For the text-containing cell, return its midpoint in [X, Y] coordinate format. 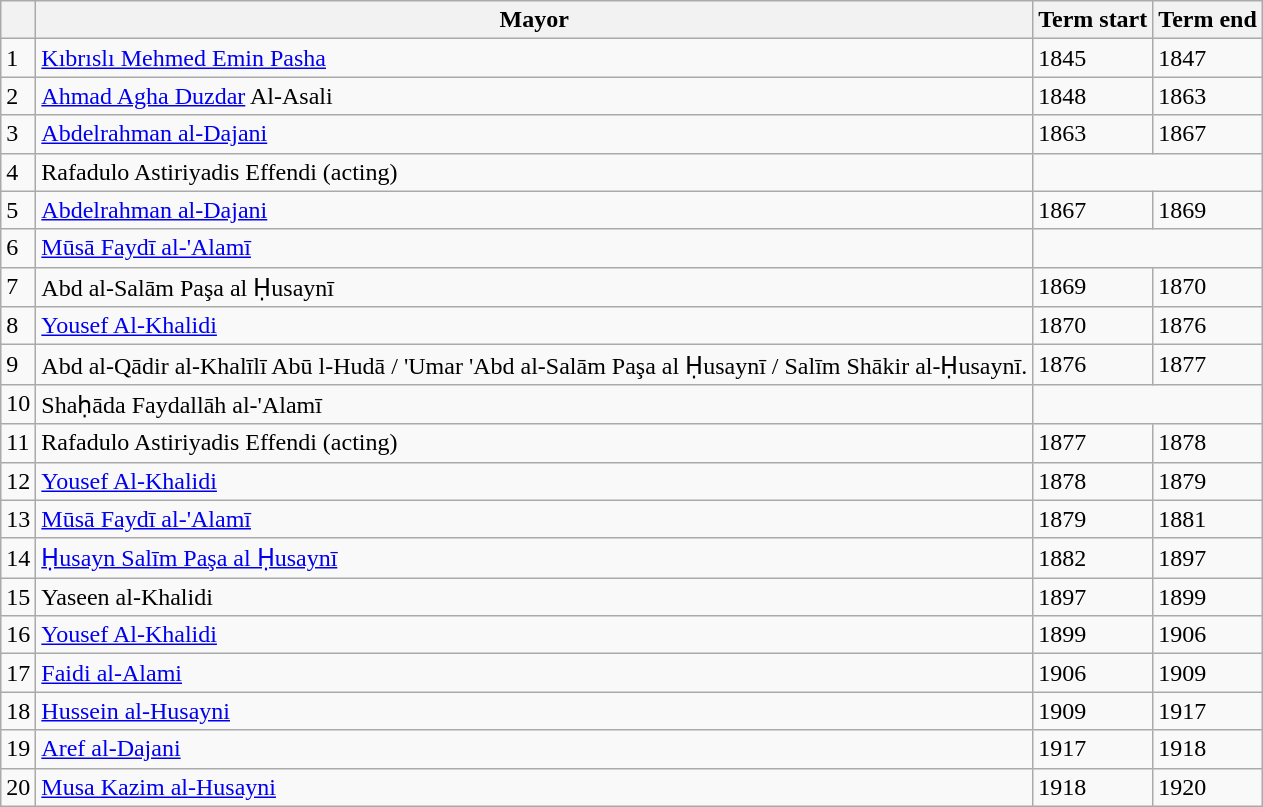
12 [18, 481]
Hussein al-Husayni [534, 711]
9 [18, 365]
Mayor [534, 20]
Ḥusayn Salīm Paşa al Ḥusaynī [534, 558]
4 [18, 172]
5 [18, 210]
1845 [1093, 58]
Term start [1093, 20]
19 [18, 749]
Faidi al-Alami [534, 673]
Yaseen al-Khalidi [534, 597]
20 [18, 787]
1882 [1093, 558]
3 [18, 134]
Shaḥāda Faydallāh al-'Alamī [534, 404]
1848 [1093, 96]
7 [18, 287]
1847 [1208, 58]
1920 [1208, 787]
10 [18, 404]
15 [18, 597]
1881 [1208, 519]
Abd al-Qādir al-Khalīlī Abū l-Hudā / 'Umar 'Abd al-Salām Paşa al Ḥusaynī / Salīm Shākir al-Ḥusaynī. [534, 365]
17 [18, 673]
16 [18, 635]
2 [18, 96]
Musa Kazim al-Husayni [534, 787]
18 [18, 711]
8 [18, 326]
14 [18, 558]
Kıbrıslı Mehmed Emin Pasha [534, 58]
Abd al-Salām Paşa al Ḥusaynī [534, 287]
13 [18, 519]
Term end [1208, 20]
6 [18, 248]
1 [18, 58]
11 [18, 443]
Aref al-Dajani [534, 749]
Ahmad Agha Duzdar Al-Asali [534, 96]
